Pinpoint the cell where the given text exists, returning its [X, Y] midpoint coordinate. 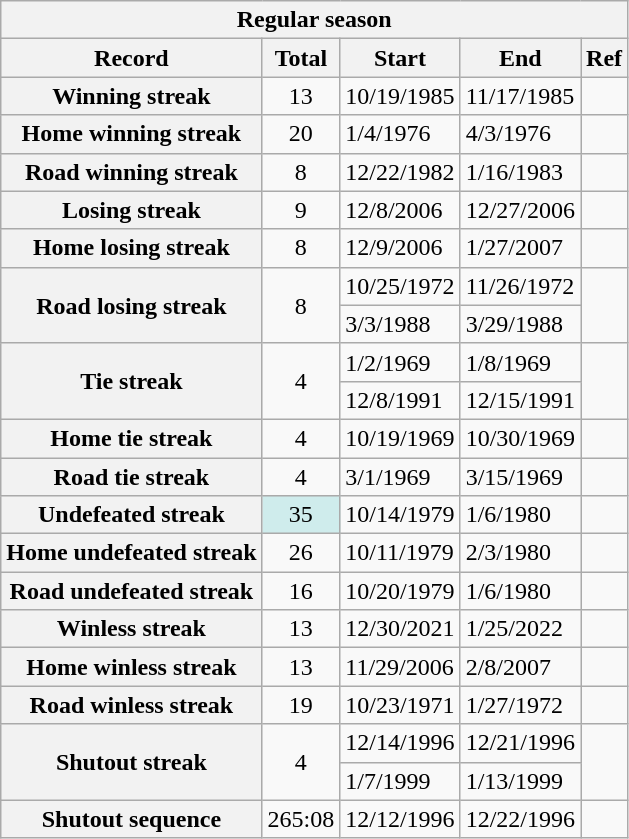
10/25/1972 [400, 286]
Home losing streak [132, 248]
2/8/2007 [520, 667]
Start [400, 58]
12/8/1991 [400, 400]
Shutout streak [132, 762]
12/22/1996 [520, 819]
1/27/2007 [520, 248]
3/3/1988 [400, 324]
3/1/1969 [400, 477]
1/2/1969 [400, 362]
Home tie streak [132, 438]
12/22/1982 [400, 172]
Home winless streak [132, 667]
Winning streak [132, 96]
11/29/2006 [400, 667]
Road losing streak [132, 305]
265:08 [301, 819]
Regular season [314, 20]
1/4/1976 [400, 134]
Road tie streak [132, 477]
Road winning streak [132, 172]
10/20/1979 [400, 591]
Ref [604, 58]
4/3/1976 [520, 134]
12/12/1996 [400, 819]
20 [301, 134]
1/8/1969 [520, 362]
Winless streak [132, 629]
10/11/1979 [400, 553]
3/29/1988 [520, 324]
Home winning streak [132, 134]
10/19/1969 [400, 438]
Record [132, 58]
19 [301, 705]
11/26/1972 [520, 286]
1/7/1999 [400, 781]
10/14/1979 [400, 515]
26 [301, 553]
12/21/1996 [520, 743]
Total [301, 58]
11/17/1985 [520, 96]
2/3/1980 [520, 553]
10/30/1969 [520, 438]
1/25/2022 [520, 629]
Shutout sequence [132, 819]
16 [301, 591]
12/8/2006 [400, 210]
Undefeated streak [132, 515]
Tie streak [132, 381]
10/19/1985 [400, 96]
Losing streak [132, 210]
Home undefeated streak [132, 553]
1/27/1972 [520, 705]
10/23/1971 [400, 705]
12/9/2006 [400, 248]
9 [301, 210]
12/15/1991 [520, 400]
Road winless streak [132, 705]
12/30/2021 [400, 629]
1/13/1999 [520, 781]
35 [301, 515]
3/15/1969 [520, 477]
12/14/1996 [400, 743]
Road undefeated streak [132, 591]
1/16/1983 [520, 172]
End [520, 58]
12/27/2006 [520, 210]
